Provide the [x, y] coordinate of the cell's center where the given text is located.  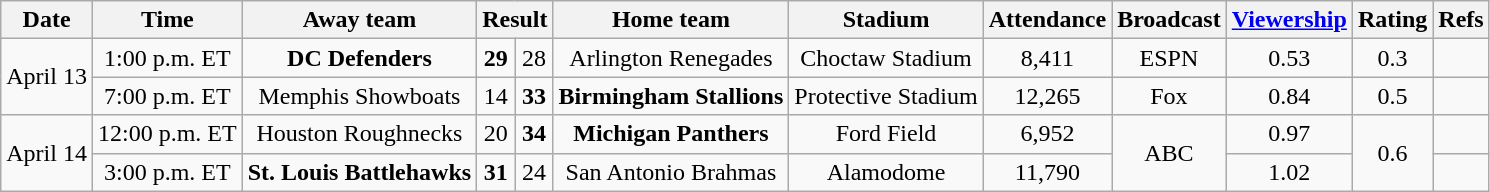
Refs [1461, 20]
29 [496, 58]
April 13 [47, 77]
24 [534, 172]
Home team [671, 20]
Houston Roughnecks [359, 134]
Time [167, 20]
7:00 p.m. ET [167, 96]
1.02 [1289, 172]
Broadcast [1170, 20]
28 [534, 58]
Protective Stadium [886, 96]
31 [496, 172]
San Antonio Brahmas [671, 172]
0.5 [1392, 96]
3:00 p.m. ET [167, 172]
Ford Field [886, 134]
0.6 [1392, 153]
Birmingham Stallions [671, 96]
11,790 [1047, 172]
Attendance [1047, 20]
ESPN [1170, 58]
Memphis Showboats [359, 96]
Viewership [1289, 20]
12:00 p.m. ET [167, 134]
Result [515, 20]
0.84 [1289, 96]
12,265 [1047, 96]
8,411 [1047, 58]
St. Louis Battlehawks [359, 172]
Alamodome [886, 172]
0.53 [1289, 58]
Arlington Renegades [671, 58]
Stadium [886, 20]
1:00 p.m. ET [167, 58]
33 [534, 96]
Away team [359, 20]
April 14 [47, 153]
Fox [1170, 96]
ABC [1170, 153]
Rating [1392, 20]
0.97 [1289, 134]
Choctaw Stadium [886, 58]
Date [47, 20]
34 [534, 134]
0.3 [1392, 58]
Michigan Panthers [671, 134]
20 [496, 134]
DC Defenders [359, 58]
14 [496, 96]
6,952 [1047, 134]
